Output the [x, y] coordinate of the center of the cell containing the given text.  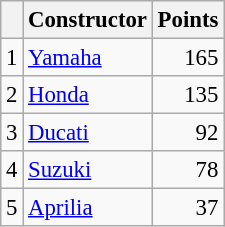
Points [188, 20]
Ducati [88, 133]
4 [12, 170]
92 [188, 133]
37 [188, 208]
78 [188, 170]
Aprilia [88, 208]
135 [188, 95]
3 [12, 133]
1 [12, 58]
Yamaha [88, 58]
165 [188, 58]
Honda [88, 95]
5 [12, 208]
Constructor [88, 20]
Suzuki [88, 170]
2 [12, 95]
